Return (X, Y) of the center of cell containing provided text 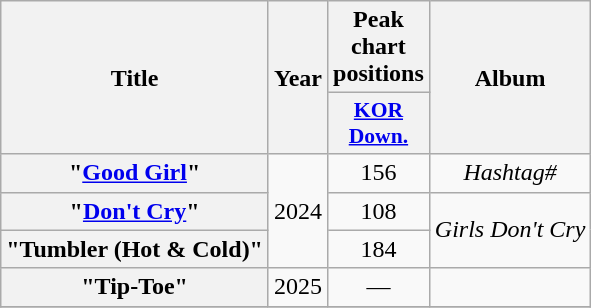
Album (510, 78)
108 (379, 211)
156 (379, 173)
"Tip-Toe" (135, 287)
KORDown. (379, 124)
Title (135, 78)
2025 (298, 287)
Peak chartpositions (379, 47)
2024 (298, 211)
"Good Girl" (135, 173)
Girls Don't Cry (510, 230)
184 (379, 249)
"Don't Cry" (135, 211)
"Tumbler (Hot & Cold)" (135, 249)
Year (298, 78)
— (379, 287)
Hashtag# (510, 173)
